For the text-containing cell, return its midpoint in (x, y) coordinate format. 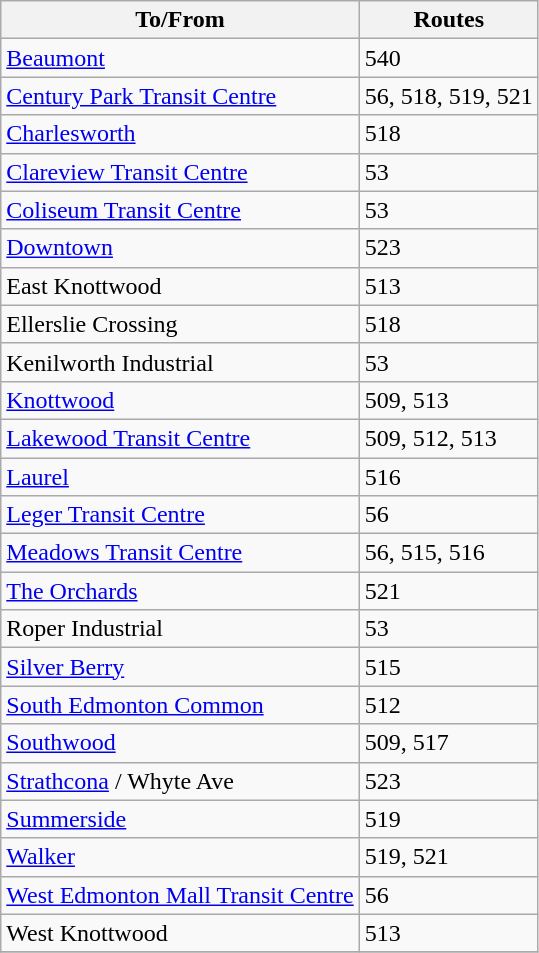
516 (448, 477)
East Knottwood (180, 286)
West Knottwood (180, 933)
Kenilworth Industrial (180, 362)
509, 513 (448, 400)
Lakewood Transit Centre (180, 438)
Routes (448, 20)
Walker (180, 857)
521 (448, 591)
Coliseum Transit Centre (180, 210)
Southwood (180, 743)
Clareview Transit Centre (180, 172)
Silver Berry (180, 667)
540 (448, 58)
519, 521 (448, 857)
56, 518, 519, 521 (448, 96)
South Edmonton Common (180, 705)
515 (448, 667)
Leger Transit Centre (180, 515)
Laurel (180, 477)
The Orchards (180, 591)
Century Park Transit Centre (180, 96)
Strathcona / Whyte Ave (180, 781)
56, 515, 516 (448, 553)
Charlesworth (180, 134)
Meadows Transit Centre (180, 553)
Beaumont (180, 58)
Knottwood (180, 400)
Downtown (180, 248)
To/From (180, 20)
509, 517 (448, 743)
512 (448, 705)
509, 512, 513 (448, 438)
Ellerslie Crossing (180, 324)
West Edmonton Mall Transit Centre (180, 895)
Summerside (180, 819)
Roper Industrial (180, 629)
519 (448, 819)
